Return (X, Y) of the center of cell containing provided text 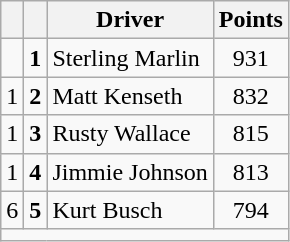
Rusty Wallace (130, 134)
Jimmie Johnson (130, 172)
4 (36, 172)
5 (36, 210)
3 (36, 134)
Points (250, 20)
931 (250, 58)
Matt Kenseth (130, 96)
815 (250, 134)
Kurt Busch (130, 210)
Sterling Marlin (130, 58)
6 (12, 210)
813 (250, 172)
832 (250, 96)
794 (250, 210)
2 (36, 96)
Driver (130, 20)
